Pinpoint the cell where the given text exists, returning its [x, y] midpoint coordinate. 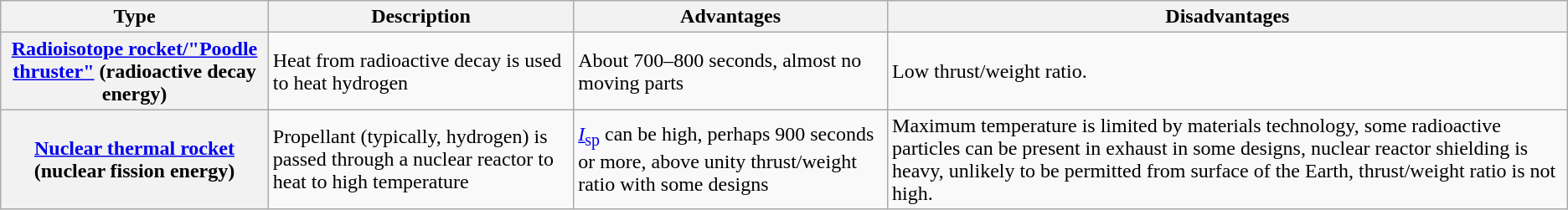
Disadvantages [1228, 17]
Advantages [730, 17]
About 700–800 seconds, almost no moving parts [730, 71]
Low thrust/weight ratio. [1228, 71]
Description [420, 17]
Nuclear thermal rocket (nuclear fission energy) [135, 159]
Type [135, 17]
Heat from radioactive decay is used to heat hydrogen [420, 71]
Radioisotope rocket/"Poodle thruster" (radioactive decay energy) [135, 71]
Isp can be high, perhaps 900 seconds or more, above unity thrust/weight ratio with some designs [730, 159]
Propellant (typically, hydrogen) is passed through a nuclear reactor to heat to high temperature [420, 159]
